Search for the cell housing the specified text and yield its [X, Y] center coordinate. 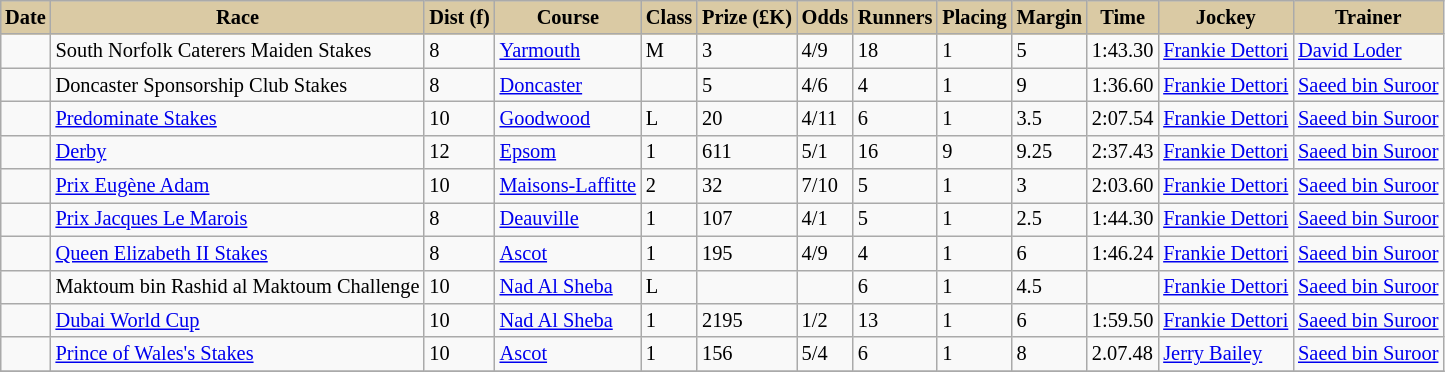
4/6 [825, 85]
Derby [238, 152]
4/11 [825, 118]
Jerry Bailey [1226, 354]
Prize (£K) [747, 17]
Trainer [1368, 17]
Course [568, 17]
Margin [1050, 17]
Yarmouth [568, 51]
2:07.54 [1122, 118]
Jockey [1226, 17]
Prix Jacques Le Marois [238, 219]
1:43.30 [1122, 51]
7/10 [825, 186]
Dist (f) [459, 17]
1:36.60 [1122, 85]
2 [669, 186]
Race [238, 17]
Runners [895, 17]
4.5 [1050, 287]
20 [747, 118]
Predominate Stakes [238, 118]
2.07.48 [1122, 354]
Prix Eugène Adam [238, 186]
2:37.43 [1122, 152]
Maisons-Laffitte [568, 186]
Prince of Wales's Stakes [238, 354]
South Norfolk Caterers Maiden Stakes [238, 51]
32 [747, 186]
107 [747, 219]
Placing [974, 17]
13 [895, 320]
1:44.30 [1122, 219]
Class [669, 17]
Doncaster [568, 85]
9.25 [1050, 152]
195 [747, 253]
Maktoum bin Rashid al Maktoum Challenge [238, 287]
1:59.50 [1122, 320]
1:46.24 [1122, 253]
12 [459, 152]
M [669, 51]
5/4 [825, 354]
Doncaster Sponsorship Club Stakes [238, 85]
Epsom [568, 152]
18 [895, 51]
5/1 [825, 152]
2:03.60 [1122, 186]
4/1 [825, 219]
156 [747, 354]
Date [25, 17]
611 [747, 152]
Dubai World Cup [238, 320]
16 [895, 152]
Odds [825, 17]
2195 [747, 320]
David Loder [1368, 51]
Goodwood [568, 118]
1/2 [825, 320]
3.5 [1050, 118]
Queen Elizabeth II Stakes [238, 253]
Time [1122, 17]
2.5 [1050, 219]
Deauville [568, 219]
